Find where the given text appears and provide that cell's center as (x, y) coordinate. 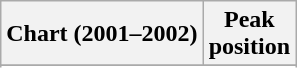
Chart (2001–2002) (102, 34)
Peakposition (249, 34)
